Pinpoint the cell where the given text exists, returning its [X, Y] midpoint coordinate. 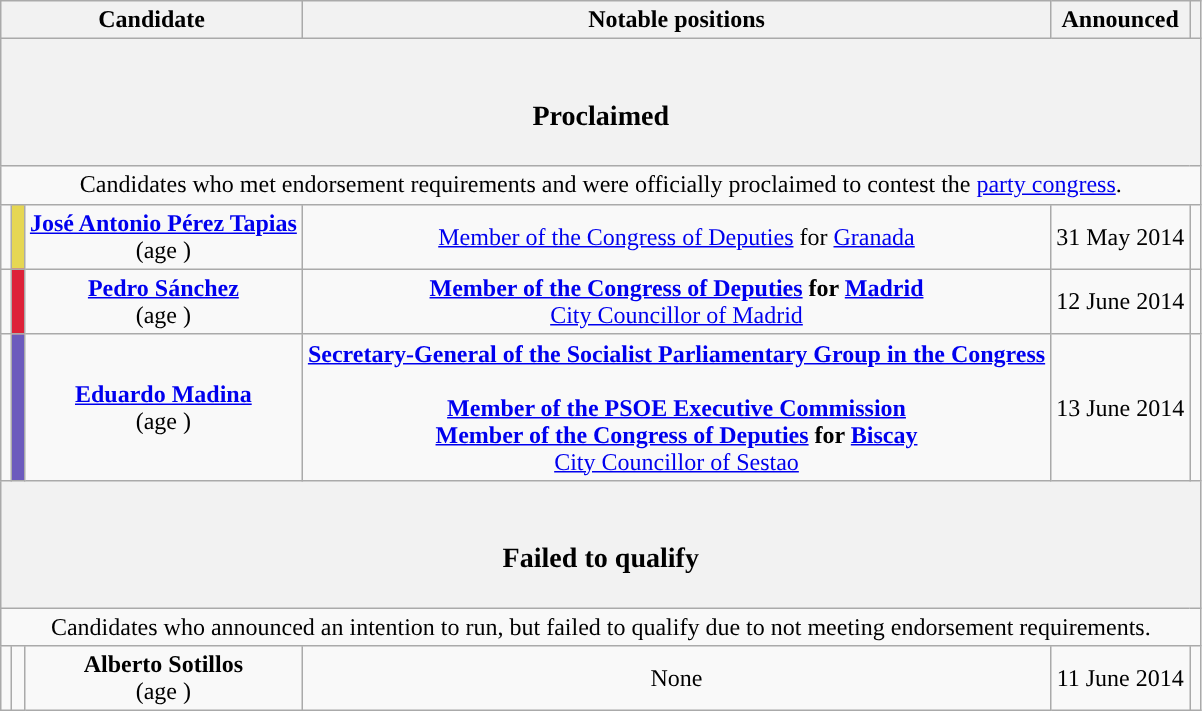
Alberto Sotillos(age ) [163, 678]
13 June 2014 [1120, 407]
11 June 2014 [1120, 678]
Candidate [152, 20]
Announced [1120, 20]
31 May 2014 [1120, 236]
Candidates who announced an intention to run, but failed to qualify due to not meeting endorsement requirements. [601, 627]
Proclaimed [601, 102]
José Antonio Pérez Tapias(age ) [163, 236]
Notable positions [676, 20]
Candidates who met endorsement requirements and were officially proclaimed to contest the party congress. [601, 185]
Eduardo Madina(age ) [163, 407]
None [676, 678]
Member of the Congress of Deputies for Granada [676, 236]
Member of the Congress of Deputies for Madrid City Councillor of Madrid [676, 302]
Failed to qualify [601, 544]
12 June 2014 [1120, 302]
Pedro Sánchez(age ) [163, 302]
